Output the [X, Y] coordinate of the center of the cell containing the given text.  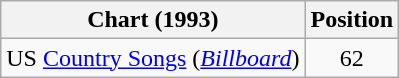
Position [352, 20]
US Country Songs (Billboard) [153, 58]
62 [352, 58]
Chart (1993) [153, 20]
